Output the [x, y] coordinate of the center of the cell containing the given text.  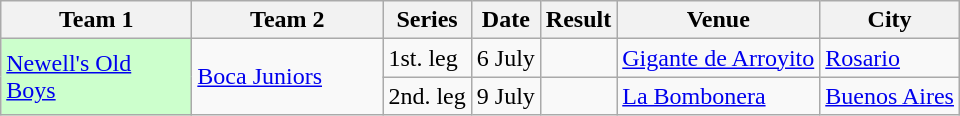
9 July [506, 96]
2nd. leg [427, 96]
Venue [718, 20]
Boca Juniors [288, 77]
Result [578, 20]
Team 1 [96, 20]
6 July [506, 58]
Rosario [890, 58]
Gigante de Arroyito [718, 58]
Series [427, 20]
Newell's Old Boys [96, 77]
Buenos Aires [890, 96]
Date [506, 20]
Team 2 [288, 20]
City [890, 20]
1st. leg [427, 58]
La Bombonera [718, 96]
